Find where the given text appears and provide that cell's center as (X, Y) coordinate. 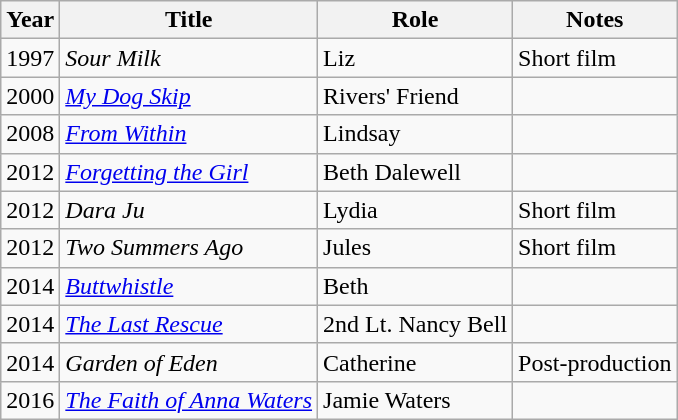
Post-production (595, 362)
2008 (30, 134)
Beth (416, 286)
Lindsay (416, 134)
Lydia (416, 210)
Catherine (416, 362)
Garden of Eden (189, 362)
Year (30, 20)
1997 (30, 58)
Sour Milk (189, 58)
Jules (416, 248)
Forgetting the Girl (189, 172)
Dara Ju (189, 210)
2016 (30, 400)
Buttwhistle (189, 286)
From Within (189, 134)
Two Summers Ago (189, 248)
Role (416, 20)
Jamie Waters (416, 400)
My Dog Skip (189, 96)
Liz (416, 58)
Title (189, 20)
2000 (30, 96)
Rivers' Friend (416, 96)
The Faith of Anna Waters (189, 400)
Beth Dalewell (416, 172)
The Last Rescue (189, 324)
2nd Lt. Nancy Bell (416, 324)
Notes (595, 20)
